Detect which cell encompasses the target text, then output its [x, y] center coordinate. 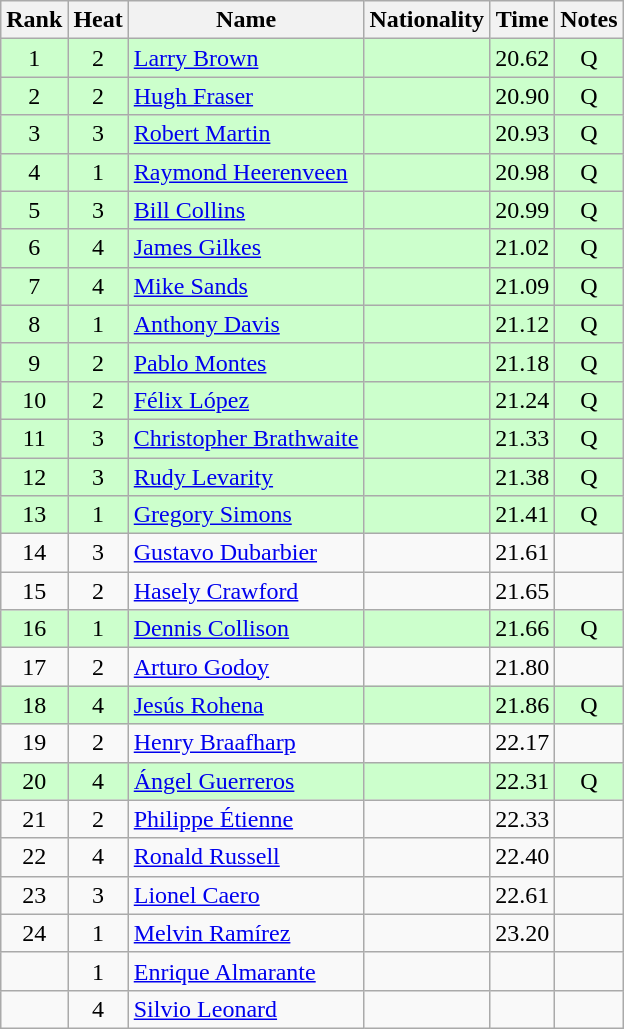
6 [34, 248]
Lionel Caero [246, 895]
Rank [34, 20]
21.33 [522, 438]
21.38 [522, 477]
Gustavo Dubarbier [246, 553]
Henry Braafharp [246, 743]
18 [34, 705]
21.41 [522, 515]
22 [34, 857]
12 [34, 477]
Rudy Levarity [246, 477]
Bill Collins [246, 210]
22.17 [522, 743]
21.61 [522, 553]
20.90 [522, 96]
21.86 [522, 705]
20.93 [522, 134]
21 [34, 819]
Larry Brown [246, 58]
Silvio Leonard [246, 1009]
21.18 [522, 362]
Robert Martin [246, 134]
Mike Sands [246, 286]
22.33 [522, 819]
Name [246, 20]
Félix López [246, 400]
Melvin Ramírez [246, 933]
21.24 [522, 400]
13 [34, 515]
22.61 [522, 895]
Heat [98, 20]
22.31 [522, 781]
23 [34, 895]
9 [34, 362]
20.98 [522, 172]
5 [34, 210]
Anthony Davis [246, 324]
21.66 [522, 629]
21.80 [522, 667]
10 [34, 400]
14 [34, 553]
Raymond Heerenveen [246, 172]
24 [34, 933]
Christopher Brathwaite [246, 438]
17 [34, 667]
Jesús Rohena [246, 705]
21.02 [522, 248]
21.65 [522, 591]
Hugh Fraser [246, 96]
7 [34, 286]
Pablo Montes [246, 362]
Hasely Crawford [246, 591]
James Gilkes [246, 248]
22.40 [522, 857]
Nationality [427, 20]
8 [34, 324]
20 [34, 781]
Gregory Simons [246, 515]
Philippe Étienne [246, 819]
16 [34, 629]
Ronald Russell [246, 857]
Notes [589, 20]
Arturo Godoy [246, 667]
Dennis Collison [246, 629]
23.20 [522, 933]
20.62 [522, 58]
21.09 [522, 286]
11 [34, 438]
15 [34, 591]
Ángel Guerreros [246, 781]
Enrique Almarante [246, 971]
21.12 [522, 324]
Time [522, 20]
20.99 [522, 210]
19 [34, 743]
